Find where the given text appears and provide that cell's center as (x, y) coordinate. 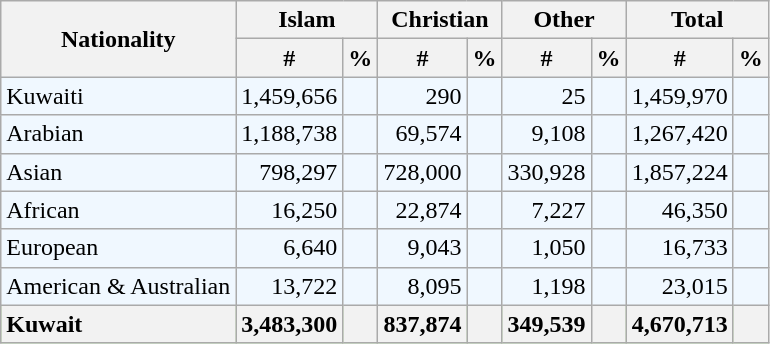
3,483,300 (290, 324)
1,050 (546, 248)
Total (697, 20)
1,267,420 (680, 134)
25 (546, 96)
349,539 (546, 324)
1,459,970 (680, 96)
69,574 (422, 134)
1,198 (546, 286)
7,227 (546, 210)
Nationality (118, 39)
African (118, 210)
1,459,656 (290, 96)
1,188,738 (290, 134)
Christian (440, 20)
46,350 (680, 210)
8,095 (422, 286)
837,874 (422, 324)
16,250 (290, 210)
Kuwaiti (118, 96)
9,108 (546, 134)
Other (564, 20)
13,722 (290, 286)
22,874 (422, 210)
1,857,224 (680, 172)
9,043 (422, 248)
Arabian (118, 134)
4,670,713 (680, 324)
728,000 (422, 172)
798,297 (290, 172)
330,928 (546, 172)
American & Australian (118, 286)
23,015 (680, 286)
290 (422, 96)
16,733 (680, 248)
Islam (307, 20)
Kuwait (118, 324)
Asian (118, 172)
European (118, 248)
6,640 (290, 248)
